Identify which cell holds the provided text, then report its (x, y) central coordinate. 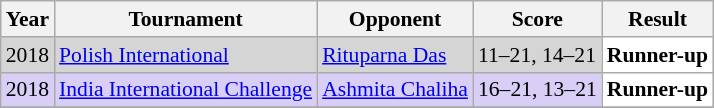
11–21, 14–21 (538, 55)
Polish International (186, 55)
Tournament (186, 19)
Result (658, 19)
India International Challenge (186, 90)
Rituparna Das (395, 55)
Score (538, 19)
Ashmita Chaliha (395, 90)
Year (28, 19)
Opponent (395, 19)
16–21, 13–21 (538, 90)
